Search for the cell housing the specified text and yield its (x, y) center coordinate. 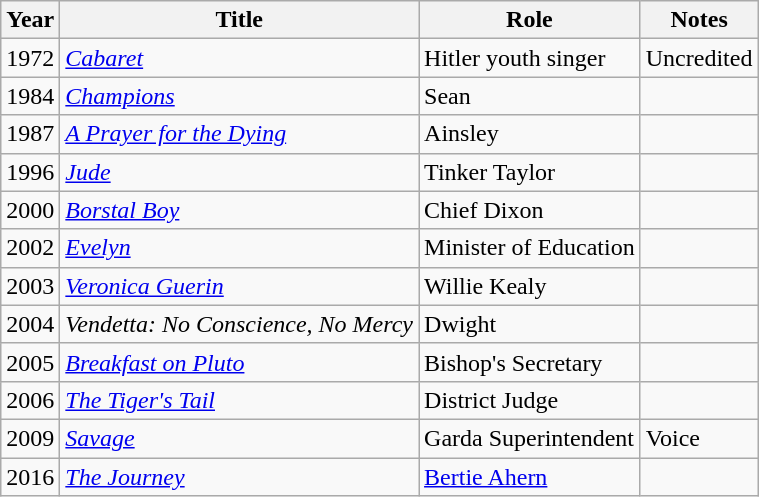
Tinker Taylor (530, 172)
2002 (30, 248)
The Journey (240, 477)
Ainsley (530, 134)
1972 (30, 58)
Year (30, 20)
Bertie Ahern (530, 477)
Sean (530, 96)
Jude (240, 172)
Champions (240, 96)
Garda Superintendent (530, 438)
2003 (30, 286)
Hitler youth singer (530, 58)
Borstal Boy (240, 210)
Evelyn (240, 248)
Cabaret (240, 58)
2006 (30, 400)
Savage (240, 438)
2005 (30, 362)
The Tiger's Tail (240, 400)
2000 (30, 210)
2016 (30, 477)
Notes (699, 20)
Willie Kealy (530, 286)
Vendetta: No Conscience, No Mercy (240, 324)
1987 (30, 134)
Breakfast on Pluto (240, 362)
Veronica Guerin (240, 286)
Title (240, 20)
Role (530, 20)
1996 (30, 172)
District Judge (530, 400)
Dwight (530, 324)
Bishop's Secretary (530, 362)
Uncredited (699, 58)
2009 (30, 438)
1984 (30, 96)
2004 (30, 324)
Voice (699, 438)
A Prayer for the Dying (240, 134)
Chief Dixon (530, 210)
Minister of Education (530, 248)
